Find where the given text appears and provide that cell's center as (x, y) coordinate. 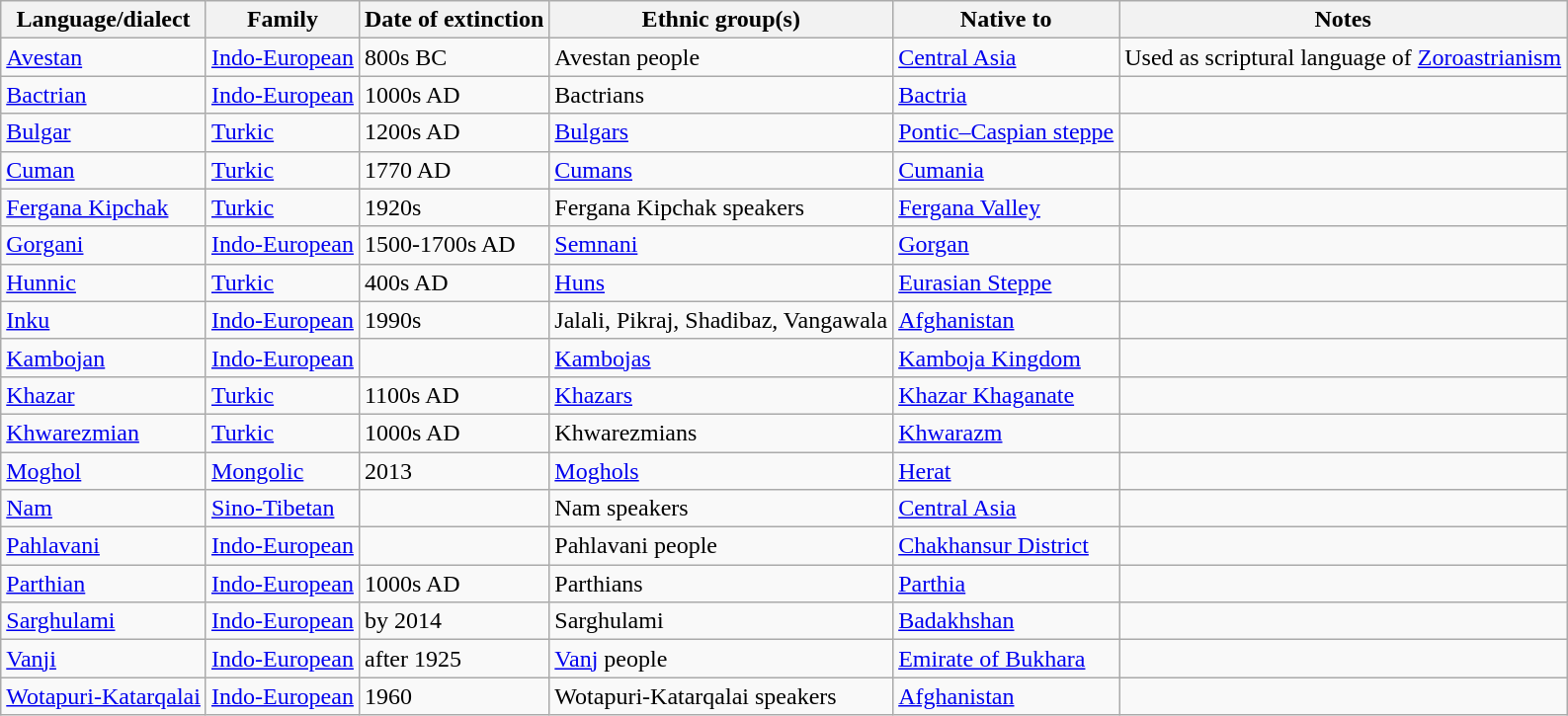
after 1925 (454, 659)
400s AD (454, 282)
Parthians (721, 584)
Fergana Kipchak (104, 207)
Khwarazm (1006, 433)
Khwarezmian (104, 433)
Bactrian (104, 95)
Cumania (1006, 170)
Gorgani (104, 245)
Kambojas (721, 358)
Notes (1344, 20)
Avestan (104, 57)
Wotapuri-Katarqalai (104, 696)
Semnani (721, 245)
Language/dialect (104, 20)
Kamboja Kingdom (1006, 358)
Native to (1006, 20)
Vanji (104, 659)
Date of extinction (454, 20)
800s BC (454, 57)
1100s AD (454, 395)
1200s AD (454, 132)
1960 (454, 696)
Fergana Kipchak speakers (721, 207)
Ethnic group(s) (721, 20)
Herat (1006, 471)
Moghol (104, 471)
Bulgar (104, 132)
Bactria (1006, 95)
Kambojan (104, 358)
Parthian (104, 584)
1770 AD (454, 170)
Family (283, 20)
Vanj people (721, 659)
Hunnic (104, 282)
Wotapuri-Katarqalai speakers (721, 696)
Avestan people (721, 57)
Khazar Khaganate (1006, 395)
Emirate of Bukhara (1006, 659)
Khwarezmians (721, 433)
Cumans (721, 170)
1990s (454, 320)
Chakhansur District (1006, 546)
Khazars (721, 395)
Pahlavani (104, 546)
Moghols (721, 471)
1920s (454, 207)
Khazar (104, 395)
Badakhshan (1006, 621)
Parthia (1006, 584)
Nam (104, 509)
Mongolic (283, 471)
1500-1700s AD (454, 245)
by 2014 (454, 621)
Jalali, Pikraj, Shadibaz, Vangawala (721, 320)
2013 (454, 471)
Eurasian Steppe (1006, 282)
Sino-Tibetan (283, 509)
Pahlavani people (721, 546)
Fergana Valley (1006, 207)
Nam speakers (721, 509)
Bactrians (721, 95)
Cuman (104, 170)
Inku (104, 320)
Used as scriptural language of Zoroastrianism (1344, 57)
Pontic–Caspian steppe (1006, 132)
Huns (721, 282)
Bulgars (721, 132)
Gorgan (1006, 245)
